Search for the cell housing the specified text and yield its (x, y) center coordinate. 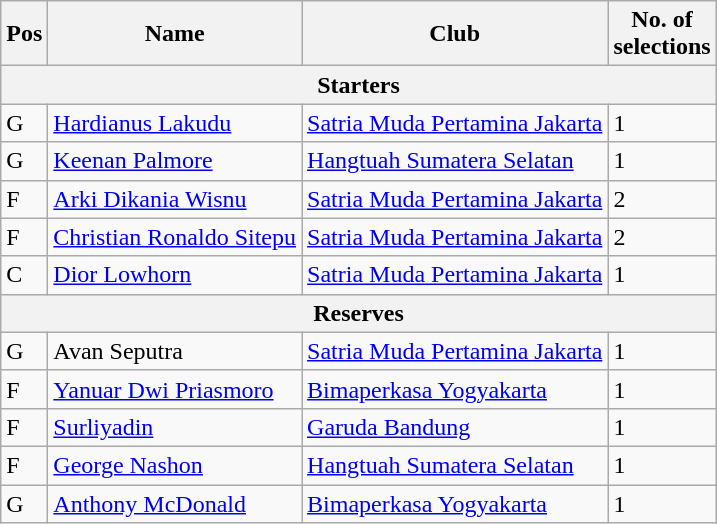
C (24, 275)
Garuda Bandung (455, 427)
Arki Dikania Wisnu (175, 199)
Christian Ronaldo Sitepu (175, 237)
No. ofselections (662, 34)
George Nashon (175, 465)
Yanuar Dwi Priasmoro (175, 389)
Hardianus Lakudu (175, 123)
Dior Lowhorn (175, 275)
Avan Seputra (175, 351)
Name (175, 34)
Club (455, 34)
Surliyadin (175, 427)
Starters (358, 85)
Keenan Palmore (175, 161)
Reserves (358, 313)
Pos (24, 34)
Anthony McDonald (175, 503)
